From the cell containing the given text, extract its center point as [x, y] coordinate. 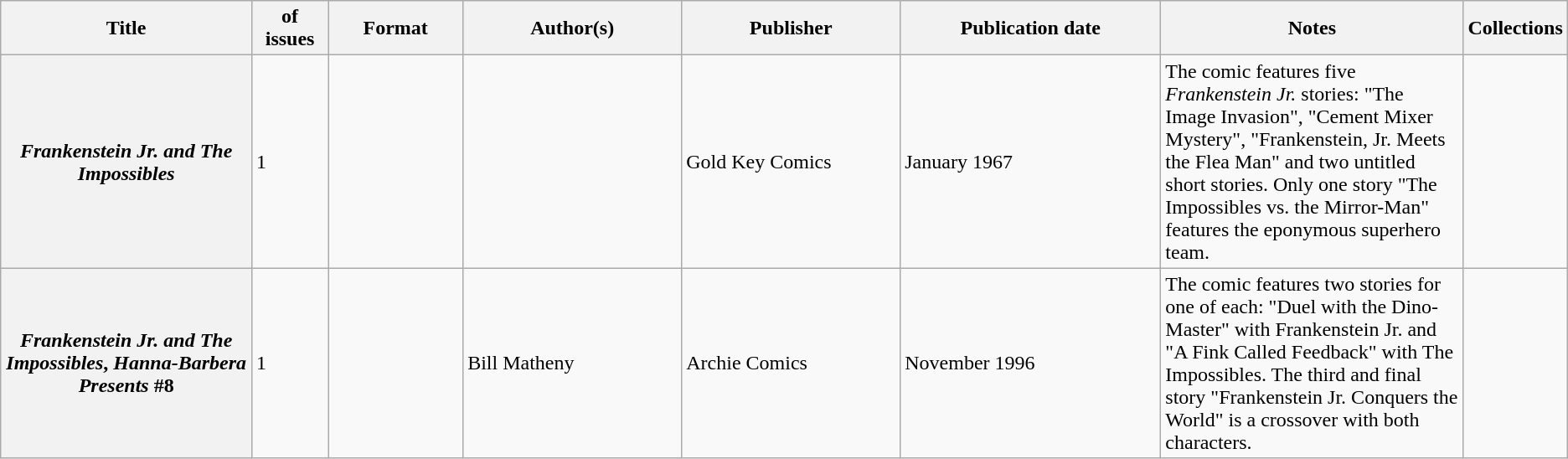
Frankenstein Jr. and The Impossibles, Hanna-Barbera Presents #8 [126, 364]
Publisher [791, 28]
Format [395, 28]
Collections [1515, 28]
Author(s) [573, 28]
Frankenstein Jr. and The Impossibles [126, 162]
January 1967 [1030, 162]
November 1996 [1030, 364]
Archie Comics [791, 364]
Gold Key Comics [791, 162]
Publication date [1030, 28]
Notes [1312, 28]
Bill Matheny [573, 364]
Title [126, 28]
of issues [290, 28]
